Determine the (X, Y) coordinate at the center of the cell enclosing the given text.  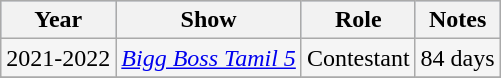
Year (58, 20)
84 days (458, 58)
Bigg Boss Tamil 5 (209, 58)
Notes (458, 20)
2021-2022 (58, 58)
Role (358, 20)
Contestant (358, 58)
Show (209, 20)
